Output the [x, y] coordinate of the center of the cell containing the given text.  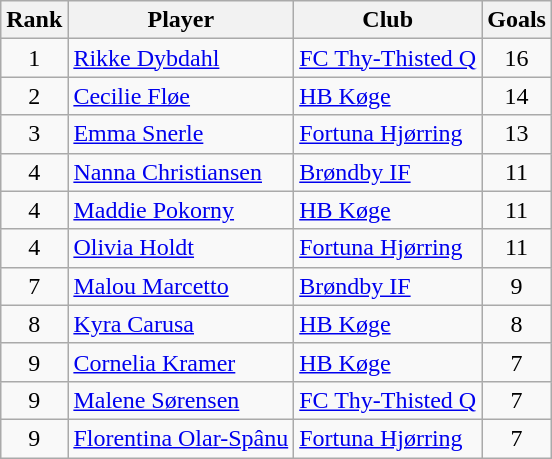
16 [517, 58]
Maddie Pokorny [181, 210]
Olivia Holdt [181, 248]
Nanna Christiansen [181, 172]
14 [517, 96]
Florentina Olar-Spânu [181, 438]
1 [34, 58]
Rikke Dybdahl [181, 58]
Emma Snerle [181, 134]
Rank [34, 20]
Cornelia Kramer [181, 362]
3 [34, 134]
Player [181, 20]
13 [517, 134]
Malou Marcetto [181, 286]
Kyra Carusa [181, 324]
Cecilie Fløe [181, 96]
2 [34, 96]
Malene Sørensen [181, 400]
Club [388, 20]
Goals [517, 20]
